Scan for the cell matching the given text and deliver its (X, Y) coordinate at center. 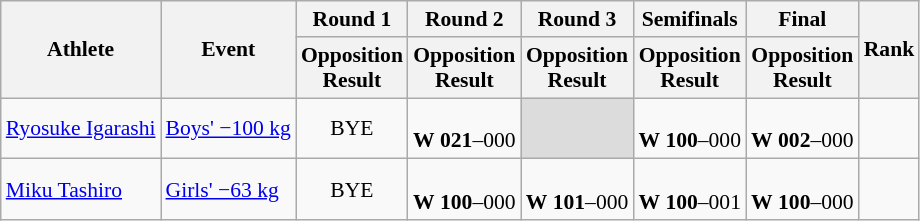
Boys' −100 kg (228, 128)
Girls' −63 kg (228, 190)
Round 2 (464, 19)
Rank (890, 50)
W 021–000 (464, 128)
Round 3 (578, 19)
Round 1 (352, 19)
W 002–000 (802, 128)
Ryosuke Igarashi (81, 128)
W 101–000 (578, 190)
Athlete (81, 50)
Event (228, 50)
Final (802, 19)
Semifinals (690, 19)
Miku Tashiro (81, 190)
W 100–001 (690, 190)
